Output the (x, y) coordinate of the center of the cell containing the given text.  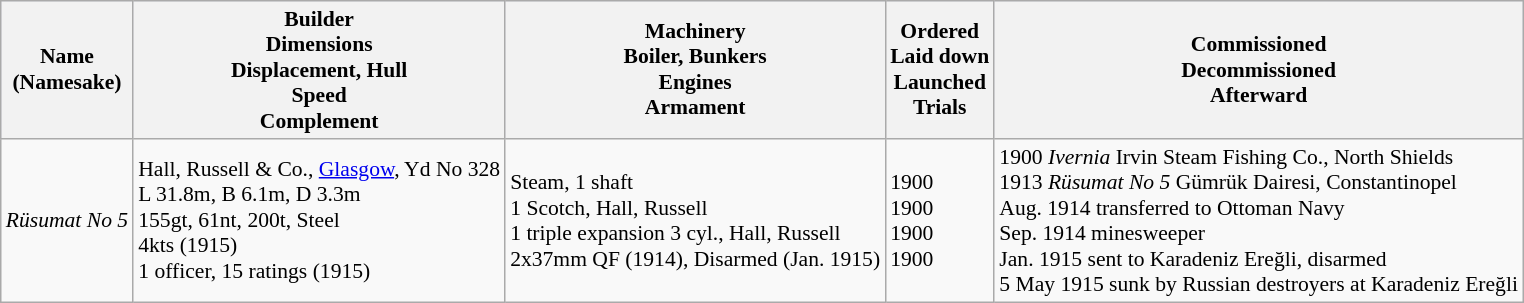
BuilderDimensionsDisplacement, HullSpeedComplement (319, 70)
CommissionedDecommissionedAfterward (1258, 70)
OrderedLaid downLaunchedTrials (940, 70)
MachineryBoiler, BunkersEnginesArmament (695, 70)
1900190019001900 (940, 220)
Steam, 1 shaft1 Scotch, Hall, Russell1 triple expansion 3 cyl., Hall, Russell2x37mm QF (1914), Disarmed (Jan. 1915) (695, 220)
Hall, Russell & Co., Glasgow, Yd No 328L 31.8m, B 6.1m, D 3.3m155gt, 61nt, 200t, Steel4kts (1915)1 officer, 15 ratings (1915) (319, 220)
Name(Namesake) (67, 70)
Rüsumat No 5 (67, 220)
